Capture the cell that displays the provided text and extract its [X, Y] central coordinate. 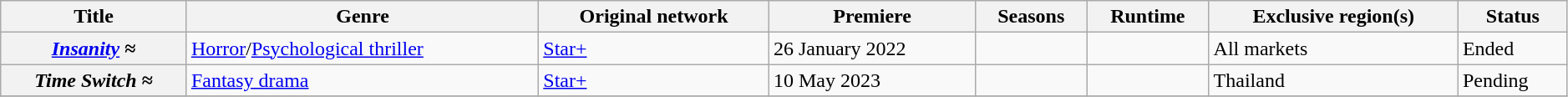
10 May 2023 [872, 80]
Horror/Psychological thriller [363, 48]
Fantasy drama [363, 80]
Title [94, 17]
Time Switch ≈ [94, 80]
Pending [1512, 80]
Premiere [872, 17]
All markets [1333, 48]
Insanity ≈ [94, 48]
Thailand [1333, 80]
Ended [1512, 48]
Status [1512, 17]
Genre [363, 17]
Original network [654, 17]
Exclusive region(s) [1333, 17]
26 January 2022 [872, 48]
Seasons [1031, 17]
Runtime [1148, 17]
